Return [X, Y] of the center of cell containing provided text 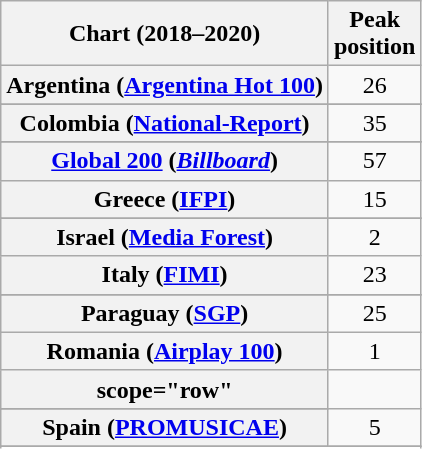
15 [374, 199]
Paraguay (SGP) [165, 313]
25 [374, 313]
Italy (FIMI) [165, 275]
Argentina (Argentina Hot 100) [165, 85]
Colombia (National-Report) [165, 123]
1 [374, 351]
Israel (Media Forest) [165, 237]
Global 200 (Billboard) [165, 161]
Spain (PROMUSICAE) [165, 427]
5 [374, 427]
26 [374, 85]
scope="row" [165, 389]
Chart (2018–2020) [165, 34]
2 [374, 237]
Romania (Airplay 100) [165, 351]
57 [374, 161]
23 [374, 275]
Greece (IFPI) [165, 199]
35 [374, 123]
Peakposition [374, 34]
